Extract the [x, y] coordinate from the center of the cell holding the provided text.  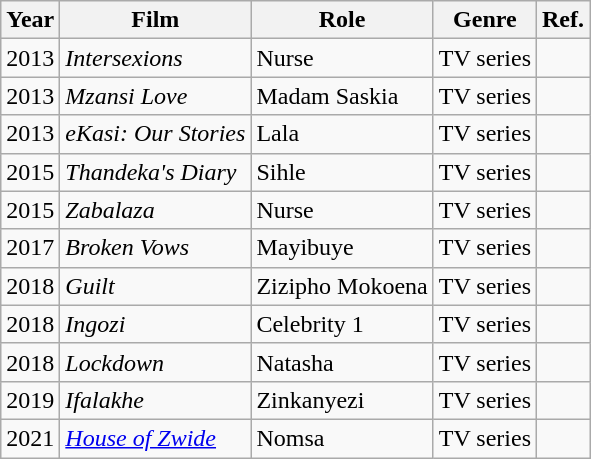
Guilt [156, 286]
2021 [30, 438]
Lockdown [156, 362]
Madam Saskia [342, 96]
eKasi: Our Stories [156, 134]
Film [156, 20]
Sihle [342, 172]
Zinkanyezi [342, 400]
Thandeka's Diary [156, 172]
Zizipho Mokoena [342, 286]
Intersexions [156, 58]
Ingozi [156, 324]
Mayibuye [342, 248]
Mzansi Love [156, 96]
Ref. [564, 20]
2019 [30, 400]
Role [342, 20]
2017 [30, 248]
Year [30, 20]
Broken Vows [156, 248]
Celebrity 1 [342, 324]
House of Zwide [156, 438]
Lala [342, 134]
Genre [484, 20]
Zabalaza [156, 210]
Ifalakhe [156, 400]
Natasha [342, 362]
Nomsa [342, 438]
